Detect which cell encompasses the target text, then output its (x, y) center coordinate. 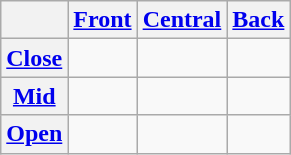
Front (102, 20)
Central (182, 20)
Close (34, 58)
Mid (34, 96)
Back (258, 20)
Open (34, 134)
